Pinpoint the cell where the given text exists, returning its (x, y) midpoint coordinate. 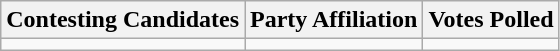
Votes Polled (491, 20)
Contesting Candidates (123, 20)
Party Affiliation (334, 20)
